Provide the [X, Y] coordinate of the cell's center where the given text is located.  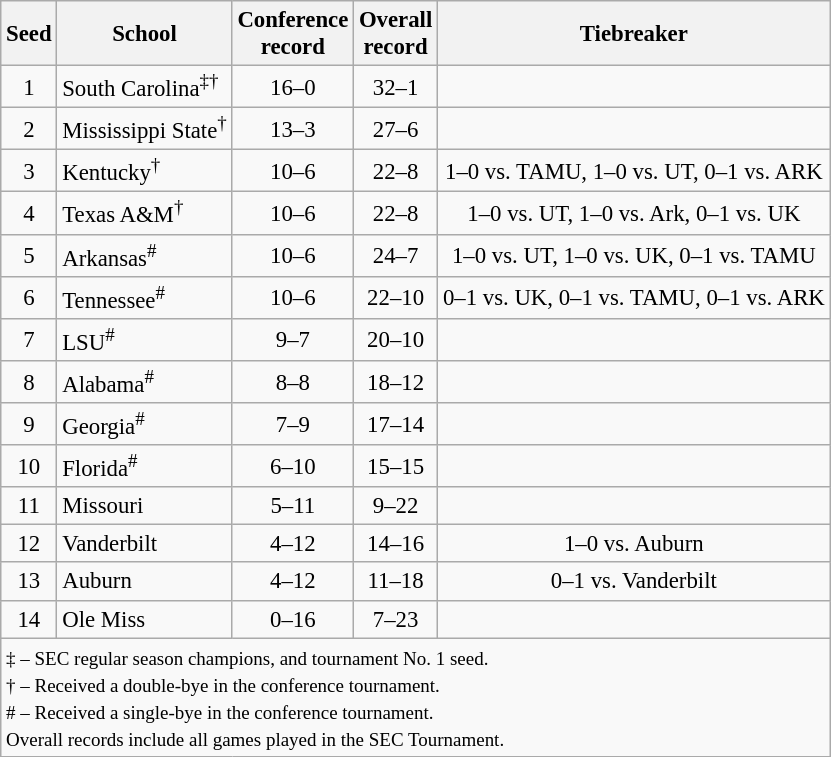
LSU# [144, 340]
1–0 vs. Auburn [634, 544]
11–18 [396, 582]
Vanderbilt [144, 544]
14 [29, 619]
Missouri [144, 506]
0–1 vs. Vanderbilt [634, 582]
9 [29, 424]
11 [29, 506]
Ole Miss [144, 619]
1–0 vs. UT, 1–0 vs. UK, 0–1 vs. TAMU [634, 255]
15–15 [396, 466]
1–0 vs. UT, 1–0 vs. Ark, 0–1 vs. UK [634, 213]
7 [29, 340]
22–10 [396, 297]
4 [29, 213]
Arkansas# [144, 255]
South Carolina‡† [144, 87]
7–23 [396, 619]
18–12 [396, 382]
13–3 [293, 129]
8 [29, 382]
16–0 [293, 87]
0–16 [293, 619]
7–9 [293, 424]
0–1 vs. UK, 0–1 vs. TAMU, 0–1 vs. ARK [634, 297]
Overallrecord [396, 34]
6 [29, 297]
13 [29, 582]
14–16 [396, 544]
8–8 [293, 382]
32–1 [396, 87]
Conferencerecord [293, 34]
5 [29, 255]
Tiebreaker [634, 34]
27–6 [396, 129]
School [144, 34]
Tennessee# [144, 297]
Auburn [144, 582]
Mississippi State† [144, 129]
Florida# [144, 466]
Texas A&M† [144, 213]
1–0 vs. TAMU, 1–0 vs. UT, 0–1 vs. ARK [634, 171]
10 [29, 466]
6–10 [293, 466]
3 [29, 171]
2 [29, 129]
12 [29, 544]
9–7 [293, 340]
Georgia# [144, 424]
17–14 [396, 424]
5–11 [293, 506]
Alabama# [144, 382]
24–7 [396, 255]
9–22 [396, 506]
Seed [29, 34]
20–10 [396, 340]
1 [29, 87]
Kentucky† [144, 171]
